Return the (x, y) coordinate for the center point of the cell that contains the specified text.  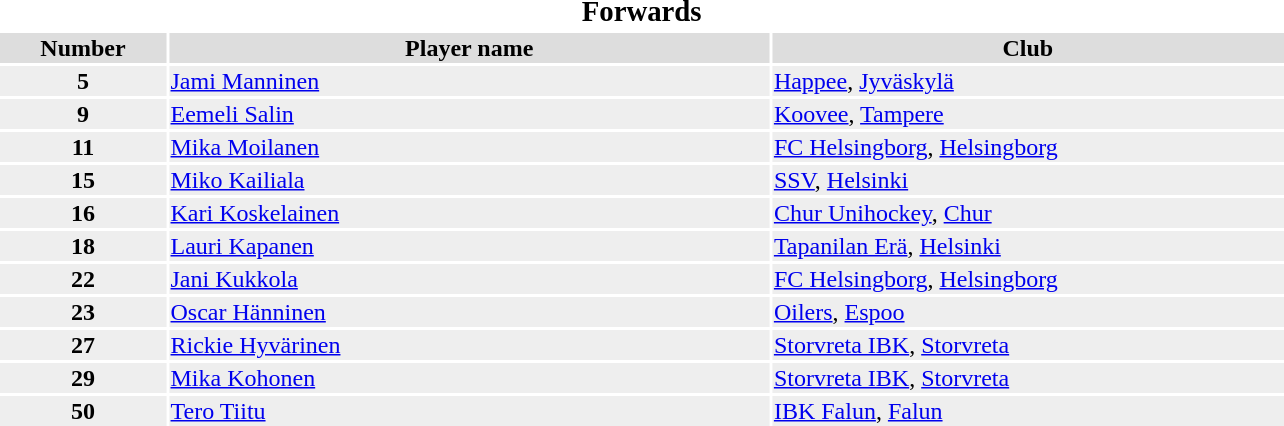
IBK Falun, Falun (1028, 411)
Koovee, Tampere (1028, 114)
Mika Kohonen (469, 378)
Kari Koskelainen (469, 213)
Rickie Hyvärinen (469, 345)
18 (83, 246)
Chur Unihockey, Chur (1028, 213)
Eemeli Salin (469, 114)
Happee, Jyväskylä (1028, 81)
9 (83, 114)
Oilers, Espoo (1028, 312)
Lauri Kapanen (469, 246)
Jami Manninen (469, 81)
Mika Moilanen (469, 147)
Miko Kailiala (469, 180)
Tero Tiitu (469, 411)
Club (1028, 48)
23 (83, 312)
SSV, Helsinki (1028, 180)
Oscar Hänninen (469, 312)
16 (83, 213)
15 (83, 180)
Tapanilan Erä, Helsinki (1028, 246)
Player name (469, 48)
29 (83, 378)
11 (83, 147)
Number (83, 48)
22 (83, 279)
27 (83, 345)
50 (83, 411)
5 (83, 81)
Jani Kukkola (469, 279)
